For the text-containing cell, return its midpoint in (X, Y) coordinate format. 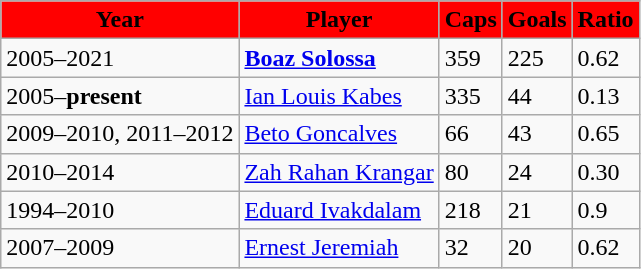
Ratio (606, 20)
218 (470, 210)
Year (120, 20)
24 (537, 172)
359 (470, 58)
20 (537, 248)
44 (537, 96)
Boaz Solossa (339, 58)
Zah Rahan Krangar (339, 172)
Caps (470, 20)
2005–present (120, 96)
Ernest Jeremiah (339, 248)
Goals (537, 20)
0.65 (606, 134)
2005–2021 (120, 58)
2009–2010, 2011–2012 (120, 134)
43 (537, 134)
225 (537, 58)
1994–2010 (120, 210)
Eduard Ivakdalam (339, 210)
0.13 (606, 96)
Beto Goncalves (339, 134)
80 (470, 172)
21 (537, 210)
66 (470, 134)
0.9 (606, 210)
2010–2014 (120, 172)
32 (470, 248)
0.30 (606, 172)
Player (339, 20)
Ian Louis Kabes (339, 96)
335 (470, 96)
2007–2009 (120, 248)
